Pinpoint the cell where the given text exists, returning its (X, Y) midpoint coordinate. 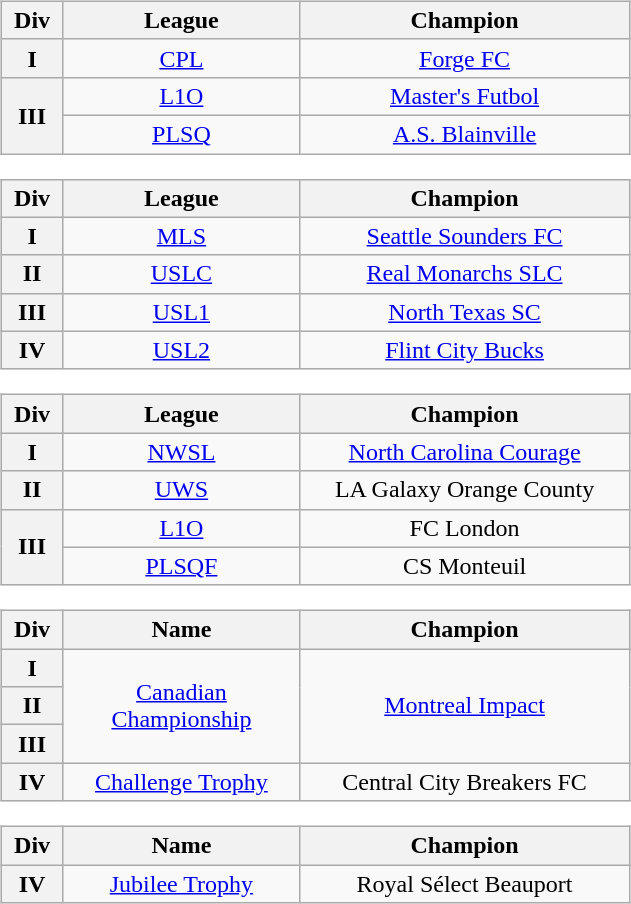
UWS (181, 490)
Montreal Impact (464, 706)
Real Monarchs SLC (464, 274)
PLSQ (181, 134)
NWSL (181, 452)
PLSQF (181, 566)
USLC (181, 274)
Royal Sélect Beauport (464, 883)
Forge FC (464, 58)
Master's Futbol (464, 96)
USL2 (181, 350)
Seattle Sounders FC (464, 236)
Canadian Championship (181, 706)
Central City Breakers FC (464, 782)
A.S. Blainville (464, 134)
North Texas SC (464, 312)
USL1 (181, 312)
Jubilee Trophy (181, 883)
CS Monteuil (464, 566)
CPL (181, 58)
Challenge Trophy (181, 782)
MLS (181, 236)
Flint City Bucks (464, 350)
LA Galaxy Orange County (464, 490)
FC London (464, 528)
North Carolina Courage (464, 452)
